Capture the cell that displays the provided text and extract its (X, Y) central coordinate. 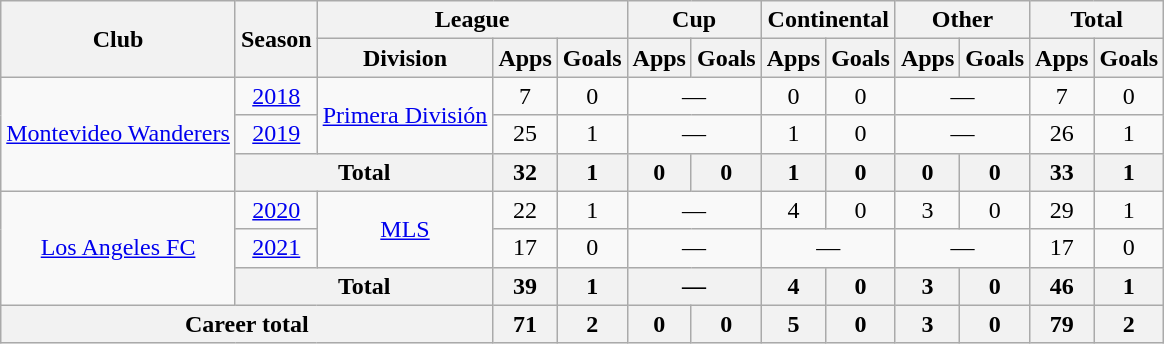
Career total (247, 324)
Primera División (405, 115)
2020 (276, 210)
39 (525, 286)
2019 (276, 134)
5 (793, 324)
Cup (694, 20)
Club (118, 39)
33 (1062, 172)
29 (1062, 210)
League (472, 20)
2018 (276, 96)
79 (1062, 324)
22 (525, 210)
71 (525, 324)
26 (1062, 134)
Los Angeles FC (118, 248)
Continental (828, 20)
MLS (405, 229)
Other (962, 20)
2021 (276, 248)
32 (525, 172)
Montevideo Wanderers (118, 134)
Division (405, 58)
Season (276, 39)
46 (1062, 286)
25 (525, 134)
